Scan for the cell matching the given text and deliver its [X, Y] coordinate at center. 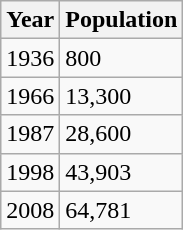
28,600 [122, 134]
2008 [30, 210]
13,300 [122, 96]
800 [122, 58]
64,781 [122, 210]
1966 [30, 96]
Year [30, 20]
1998 [30, 172]
Population [122, 20]
1987 [30, 134]
1936 [30, 58]
43,903 [122, 172]
